Return the (X, Y) coordinate for the center point of the cell that contains the specified text.  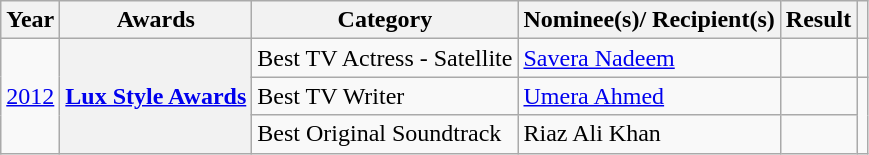
Savera Nadeem (649, 58)
Lux Style Awards (156, 96)
Umera Ahmed (649, 96)
Awards (156, 20)
Riaz Ali Khan (649, 134)
Best TV Actress - Satellite (385, 58)
2012 (30, 96)
Best Original Soundtrack (385, 134)
Category (385, 20)
Result (818, 20)
Year (30, 20)
Best TV Writer (385, 96)
Nominee(s)/ Recipient(s) (649, 20)
